Provide the [X, Y] coordinate of the cell's center where the given text is located.  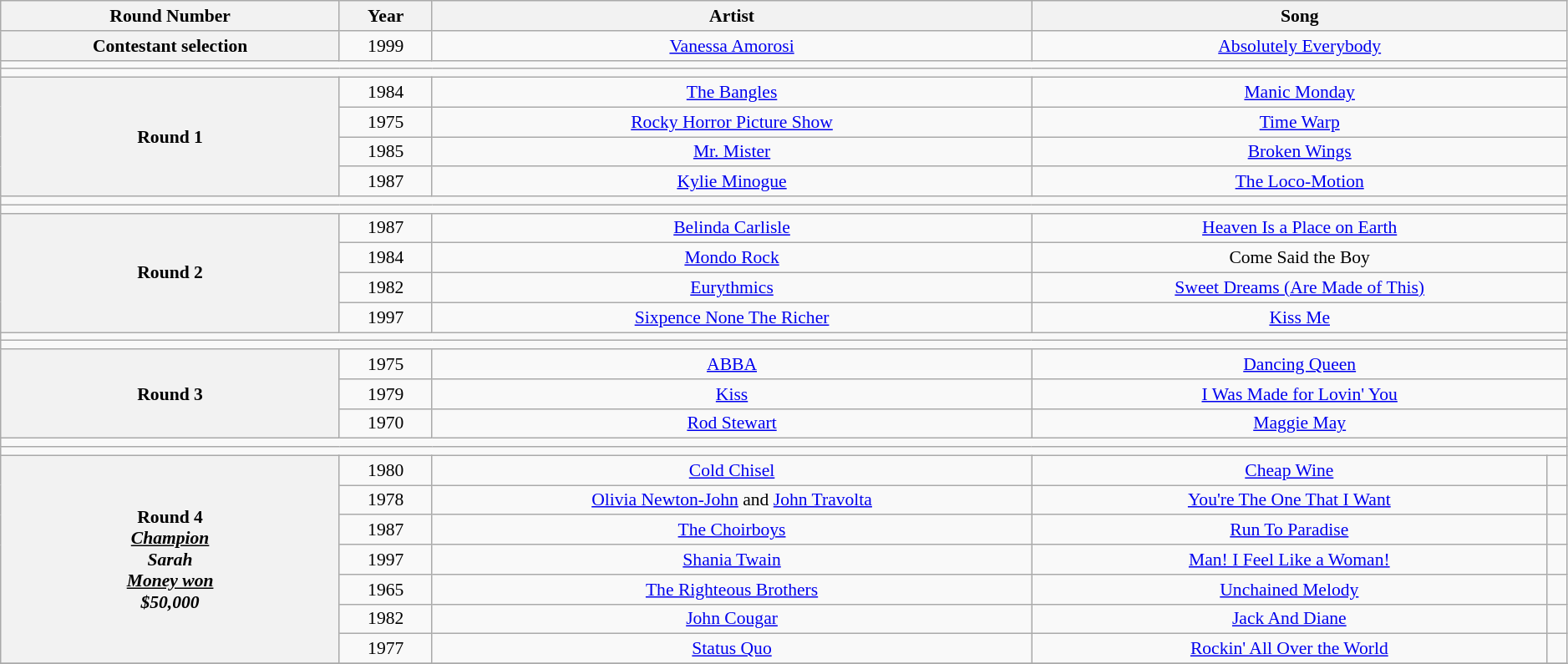
Rod Stewart [732, 423]
1985 [386, 152]
Olivia Newton-John and John Travolta [732, 500]
Run To Paradise [1289, 530]
The Loco-Motion [1300, 182]
John Cougar [732, 619]
1999 [386, 46]
Man! I Feel Like a Woman! [1289, 560]
Time Warp [1300, 122]
Broken Wings [1300, 152]
The Righteous Brothers [732, 590]
Shania Twain [732, 560]
1978 [386, 500]
1977 [386, 649]
Year [386, 16]
Cold Chisel [732, 470]
1980 [386, 470]
Eurythmics [732, 288]
Maggie May [1300, 423]
Mondo Rock [732, 258]
Round 2 [170, 272]
Round 4ChampionSarahMoney won$50,000 [170, 560]
Kiss Me [1300, 317]
Sweet Dreams (Are Made of This) [1300, 288]
The Bangles [732, 93]
I Was Made for Lovin' You [1300, 394]
Dancing Queen [1300, 364]
Status Quo [732, 649]
Round 1 [170, 137]
Unchained Melody [1289, 590]
The Choirboys [732, 530]
Kiss [732, 394]
Jack And Diane [1289, 619]
Kylie Minogue [732, 182]
Heaven Is a Place on Earth [1300, 228]
Song [1300, 16]
Come Said the Boy [1300, 258]
Round Number [170, 16]
Belinda Carlisle [732, 228]
Cheap Wine [1289, 470]
You're The One That I Want [1289, 500]
Mr. Mister [732, 152]
Contestant selection [170, 46]
Artist [732, 16]
Sixpence None The Richer [732, 317]
1979 [386, 394]
Manic Monday [1300, 93]
Absolutely Everybody [1300, 46]
1965 [386, 590]
Vanessa Amorosi [732, 46]
1970 [386, 423]
Rocky Horror Picture Show [732, 122]
ABBA [732, 364]
Rockin' All Over the World [1289, 649]
Round 3 [170, 394]
